Provide the (X, Y) coordinate of the cell's center where the given text is located.  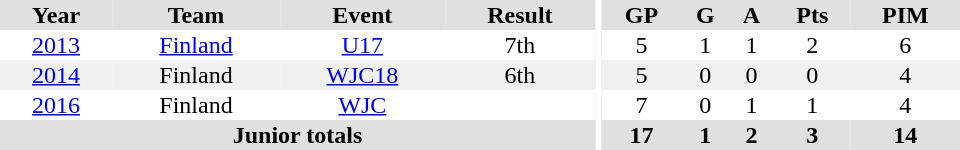
7th (520, 45)
Junior totals (298, 135)
Year (56, 15)
3 (812, 135)
A (752, 15)
2013 (56, 45)
WJC18 (362, 75)
7 (642, 105)
GP (642, 15)
Result (520, 15)
2014 (56, 75)
G (705, 15)
PIM (906, 15)
14 (906, 135)
Event (362, 15)
6 (906, 45)
Pts (812, 15)
Team (196, 15)
6th (520, 75)
2016 (56, 105)
U17 (362, 45)
17 (642, 135)
WJC (362, 105)
